Detect which cell encompasses the target text, then output its [X, Y] center coordinate. 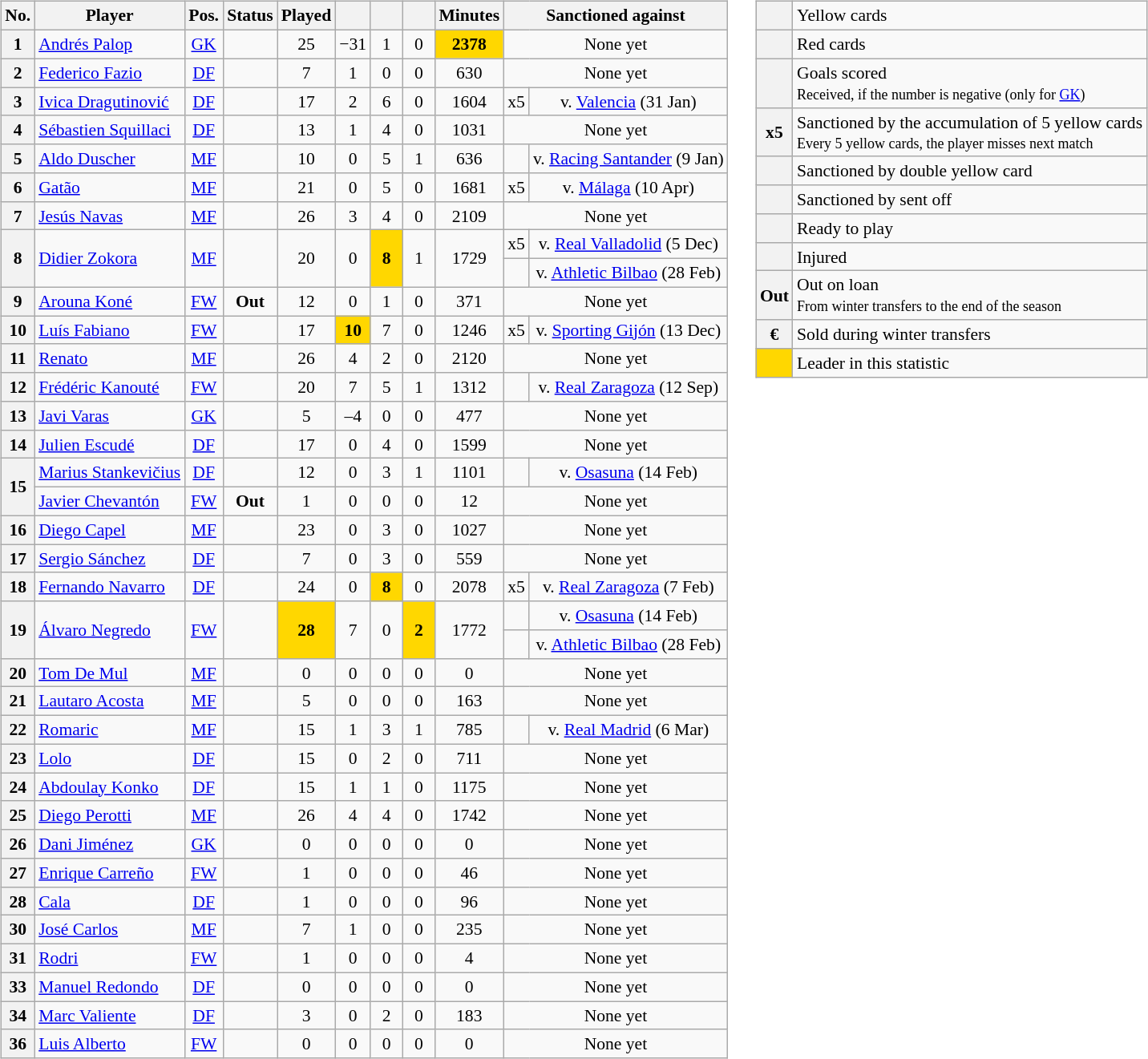
v. Málaga (10 Apr) [629, 188]
1175 [469, 787]
711 [469, 758]
Goals scoredReceived, if the number is negative (only for GK) [970, 83]
Player [109, 16]
630 [469, 73]
Sanctioned by sent off [970, 200]
16 [18, 530]
Minutes [469, 16]
Jesús Navas [109, 216]
Red cards [970, 44]
Julien Escudé [109, 444]
Andrés Palop [109, 44]
Gatão [109, 188]
Romaric [109, 730]
v. Real Madrid (6 Mar) [629, 730]
Status [250, 16]
Didier Zokora [109, 258]
1599 [469, 444]
1729 [469, 258]
Sanctioned against [616, 16]
Sergio Sánchez [109, 559]
1031 [469, 130]
Arouna Koné [109, 301]
1246 [469, 330]
José Carlos [109, 930]
163 [469, 701]
Ready to play [970, 228]
Álvaro Negredo [109, 630]
Aldo Duscher [109, 159]
Dani Jiménez [109, 844]
33 [18, 987]
636 [469, 159]
Abdoulay Konko [109, 787]
477 [469, 416]
Sold during winter transfers [970, 334]
Leader in this statistic [970, 363]
Renato [109, 358]
Javier Chevantón [109, 501]
Marc Valiente [109, 1016]
Manuel Redondo [109, 987]
18 [18, 587]
v. Valencia (31 Jan) [629, 102]
1027 [469, 530]
Ivica Dragutinović [109, 102]
1742 [469, 815]
96 [469, 901]
No. [18, 16]
v. Sporting Gijón (13 Dec) [629, 330]
Diego Perotti [109, 815]
785 [469, 730]
27 [18, 873]
Yellow cards [970, 16]
Rodri [109, 958]
30 [18, 930]
Out on loanFrom winter transfers to the end of the season [970, 295]
2109 [469, 216]
Sébastien Squillaci [109, 130]
11 [18, 358]
Played [306, 16]
36 [18, 1044]
Marius Stankevičius [109, 473]
Diego Capel [109, 530]
−31 [353, 44]
v. Real Valladolid (5 Dec) [629, 245]
€ [774, 334]
371 [469, 301]
–4 [353, 416]
2120 [469, 358]
Luís Fabiano [109, 330]
v. Real Zaragoza (12 Sep) [629, 387]
Enrique Carreño [109, 873]
19 [18, 630]
Lautaro Acosta [109, 701]
1101 [469, 473]
1681 [469, 188]
Lolo [109, 758]
1604 [469, 102]
14 [18, 444]
v. Racing Santander (9 Jan) [629, 159]
9 [18, 301]
Sanctioned by double yellow card [970, 171]
Frédéric Kanouté [109, 387]
2078 [469, 587]
v. Real Zaragoza (7 Feb) [629, 587]
22 [18, 730]
Fernando Navarro [109, 587]
1312 [469, 387]
Luis Alberto [109, 1044]
46 [469, 873]
Cala [109, 901]
Tom De Mul [109, 673]
Javi Varas [109, 416]
559 [469, 559]
Sanctioned by the accumulation of 5 yellow cardsEvery 5 yellow cards, the player misses next match [970, 131]
235 [469, 930]
183 [469, 1016]
2378 [469, 44]
Pos. [204, 16]
34 [18, 1016]
Federico Fazio [109, 73]
1772 [469, 630]
Injured [970, 257]
31 [18, 958]
